Locate the cell with the specified text and output its [X, Y] center coordinate. 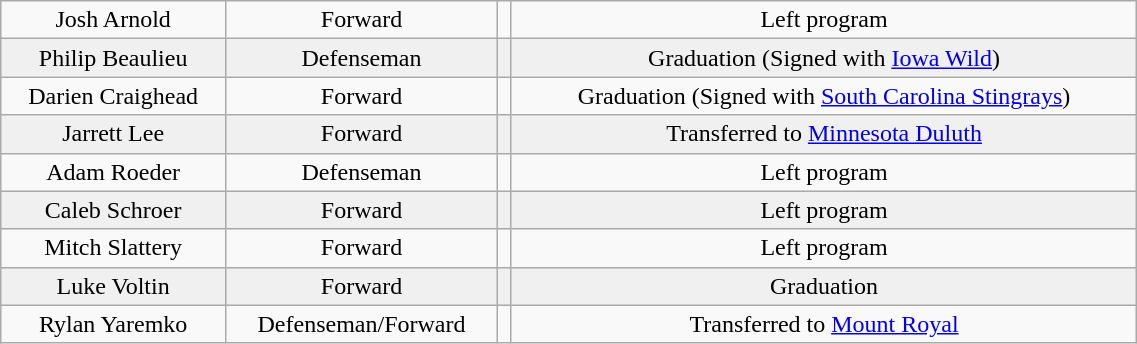
Jarrett Lee [114, 134]
Luke Voltin [114, 286]
Defenseman/Forward [362, 324]
Graduation (Signed with Iowa Wild) [824, 58]
Mitch Slattery [114, 248]
Caleb Schroer [114, 210]
Rylan Yaremko [114, 324]
Darien Craighead [114, 96]
Graduation [824, 286]
Transferred to Mount Royal [824, 324]
Graduation (Signed with South Carolina Stingrays) [824, 96]
Josh Arnold [114, 20]
Philip Beaulieu [114, 58]
Adam Roeder [114, 172]
Transferred to Minnesota Duluth [824, 134]
